Determine the (x, y) coordinate at the center of the cell enclosing the given text.  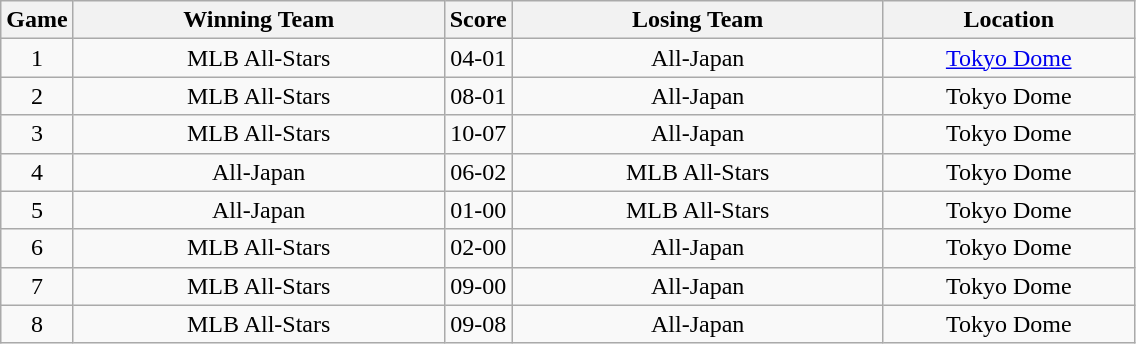
Score (478, 20)
04-01 (478, 58)
Location (1008, 20)
10-07 (478, 134)
7 (37, 286)
09-00 (478, 286)
4 (37, 172)
09-08 (478, 324)
Game (37, 20)
02-00 (478, 248)
8 (37, 324)
08-01 (478, 96)
1 (37, 58)
5 (37, 210)
6 (37, 248)
01-00 (478, 210)
3 (37, 134)
Losing Team (698, 20)
06-02 (478, 172)
Winning Team (258, 20)
2 (37, 96)
